Return [x, y] of the center of cell containing provided text 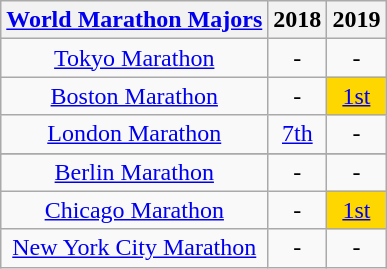
New York City Marathon [134, 248]
Tokyo Marathon [134, 58]
World Marathon Majors [134, 20]
Berlin Marathon [134, 172]
Chicago Marathon [134, 210]
London Marathon [134, 134]
2018 [298, 20]
7th [298, 134]
2019 [356, 20]
Boston Marathon [134, 96]
